Find where the given text appears and provide that cell's center as [X, Y] coordinate. 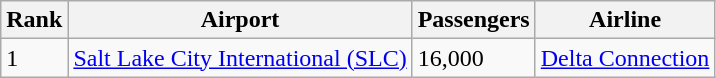
Airline [625, 20]
Salt Lake City International (SLC) [240, 58]
Rank [34, 20]
Airport [240, 20]
Passengers [474, 20]
Delta Connection [625, 58]
1 [34, 58]
16,000 [474, 58]
